Extract the (x, y) coordinate from the center of the cell holding the provided text.  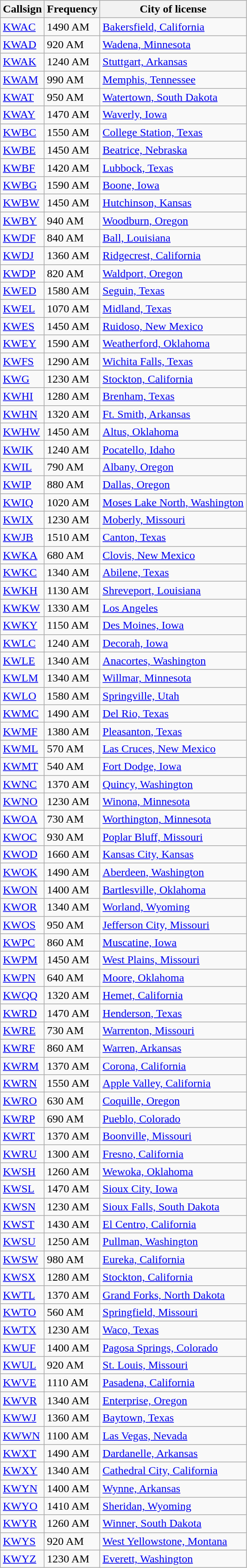
Abilene, Texas (173, 573)
630 AM (72, 1101)
Los Angeles (173, 608)
KWBY (22, 221)
KWFS (22, 361)
KWSL (22, 1189)
KWIK (22, 449)
Sioux Falls, South Dakota (173, 1207)
540 AM (72, 766)
KWYZ (22, 1559)
KWRE (22, 1030)
St. Louis, Missouri (173, 1365)
KWRD (22, 1013)
KWLE (22, 661)
KWG (22, 379)
City of license (173, 9)
680 AM (72, 555)
KWIP (22, 484)
Poplar Bluff, Missouri (173, 837)
KWKW (22, 608)
Bakersfield, California (173, 27)
Wynne, Arkansas (173, 1488)
Kansas City, Kansas (173, 855)
KWRM (22, 1066)
KWOD (22, 855)
KWAK (22, 62)
Warrenton, Missouri (173, 1030)
KWQQ (22, 995)
KWMF (22, 731)
Waldport, Oregon (173, 273)
Hemet, California (173, 995)
KWRU (22, 1154)
Baytown, Texas (173, 1418)
1110 AM (72, 1383)
Ridgecrest, California (173, 256)
KWRO (22, 1101)
Del Rio, Texas (173, 713)
KWJB (22, 538)
1380 AM (72, 731)
Jefferson City, Missouri (173, 925)
KWPM (22, 960)
KWKH (22, 590)
KWML (22, 749)
KWDF (22, 238)
KWVE (22, 1383)
KWDJ (22, 256)
Eureka, California (173, 1259)
930 AM (72, 837)
570 AM (72, 749)
Midland, Texas (173, 309)
1660 AM (72, 855)
KWSX (22, 1277)
KWBW (22, 203)
Worland, Wyoming (173, 907)
Apple Valley, California (173, 1084)
1130 AM (72, 590)
KWMT (22, 766)
KWOC (22, 837)
Las Cruces, New Mexico (173, 749)
940 AM (72, 221)
KWTX (22, 1330)
1250 AM (72, 1242)
Shreveport, Louisiana (173, 590)
Sheridan, Wyoming (173, 1506)
560 AM (72, 1312)
1300 AM (72, 1154)
KWAM (22, 80)
West Yellowstone, Montana (173, 1541)
1510 AM (72, 538)
KWDP (22, 273)
KWKC (22, 573)
KWMC (22, 713)
1070 AM (72, 309)
KWOR (22, 907)
Wichita Falls, Texas (173, 361)
1290 AM (72, 361)
Fresno, California (173, 1154)
Decorah, Iowa (173, 643)
KWUL (22, 1365)
Waco, Texas (173, 1330)
KWAC (22, 27)
KWVR (22, 1401)
KWRP (22, 1119)
880 AM (72, 484)
Hutchinson, Kansas (173, 203)
Sioux City, Iowa (173, 1189)
KWLM (22, 678)
KWTO (22, 1312)
Clovis, New Mexico (173, 555)
Stuttgart, Arkansas (173, 62)
KWPC (22, 942)
KWHN (22, 414)
KWLC (22, 643)
KWEL (22, 309)
KWHW (22, 432)
Winona, Minnesota (173, 802)
Springville, Utah (173, 696)
KWED (22, 291)
Coquille, Oregon (173, 1101)
KWYS (22, 1541)
Cathedral City, California (173, 1471)
Callsign (22, 9)
Henderson, Texas (173, 1013)
Springfield, Missouri (173, 1312)
KWSW (22, 1259)
Dardanelle, Arkansas (173, 1453)
KWOS (22, 925)
Pasadena, California (173, 1383)
KWYN (22, 1488)
KWBF (22, 167)
KWSN (22, 1207)
Albany, Oregon (173, 467)
KWKA (22, 555)
820 AM (72, 273)
Moberly, Missouri (173, 520)
KWXT (22, 1453)
Pueblo, Colorado (173, 1119)
Frequency (72, 9)
KWAT (22, 97)
Aberdeen, Washington (173, 872)
840 AM (72, 238)
1100 AM (72, 1436)
Corona, California (173, 1066)
KWES (22, 326)
790 AM (72, 467)
Winner, South Dakota (173, 1524)
Ball, Louisiana (173, 238)
KWWN (22, 1436)
West Plains, Missouri (173, 960)
Watertown, South Dakota (173, 97)
KWUF (22, 1348)
Boone, Iowa (173, 185)
Bartlesville, Oklahoma (173, 890)
Dallas, Oregon (173, 484)
KWYR (22, 1524)
Enterprise, Oregon (173, 1401)
Wewoka, Oklahoma (173, 1171)
Moore, Oklahoma (173, 978)
KWSH (22, 1171)
KWAY (22, 115)
KWIL (22, 467)
1430 AM (72, 1224)
KWBC (22, 132)
690 AM (72, 1119)
Altus, Oklahoma (173, 432)
Everett, Washington (173, 1559)
Muscatine, Iowa (173, 942)
KWNO (22, 802)
Beatrice, Nebraska (173, 150)
Memphis, Tennessee (173, 80)
KWYO (22, 1506)
KWBG (22, 185)
Anacortes, Washington (173, 661)
Pagosa Springs, Colorado (173, 1348)
KWIX (22, 520)
KWAD (22, 44)
Fort Dodge, Iowa (173, 766)
1420 AM (72, 167)
1410 AM (72, 1506)
Ft. Smith, Arkansas (173, 414)
KWOA (22, 819)
KWHI (22, 397)
Seguin, Texas (173, 291)
KWBE (22, 150)
Grand Forks, North Dakota (173, 1295)
1330 AM (72, 608)
Canton, Texas (173, 538)
Pleasanton, Texas (173, 731)
990 AM (72, 80)
Warren, Arkansas (173, 1048)
1020 AM (72, 502)
Moses Lake North, Washington (173, 502)
Pullman, Washington (173, 1242)
KWLO (22, 696)
KWPN (22, 978)
KWIQ (22, 502)
Quincy, Washington (173, 784)
KWKY (22, 626)
Pocatello, Idaho (173, 449)
KWEY (22, 344)
Wadena, Minnesota (173, 44)
KWST (22, 1224)
640 AM (72, 978)
KWNC (22, 784)
College Station, Texas (173, 132)
Weatherford, Oklahoma (173, 344)
El Centro, California (173, 1224)
KWRT (22, 1136)
Boonville, Missouri (173, 1136)
KWON (22, 890)
Brenham, Texas (173, 397)
Waverly, Iowa (173, 115)
KWWJ (22, 1418)
KWSU (22, 1242)
Worthington, Minnesota (173, 819)
Willmar, Minnesota (173, 678)
980 AM (72, 1259)
KWRN (22, 1084)
KWRF (22, 1048)
1150 AM (72, 626)
Woodburn, Oregon (173, 221)
KWXY (22, 1471)
Ruidoso, New Mexico (173, 326)
Des Moines, Iowa (173, 626)
KWTL (22, 1295)
KWOK (22, 872)
Lubbock, Texas (173, 167)
Las Vegas, Nevada (173, 1436)
